Find where the given text appears and provide that cell's center as [X, Y] coordinate. 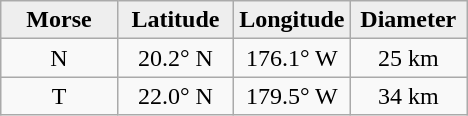
22.0° N [175, 96]
20.2° N [175, 58]
N [59, 58]
T [59, 96]
176.1° W [292, 58]
Morse [59, 20]
Diameter [408, 20]
25 km [408, 58]
Longitude [292, 20]
179.5° W [292, 96]
Latitude [175, 20]
34 km [408, 96]
